Determine the [x, y] coordinate at the center of the cell enclosing the given text.  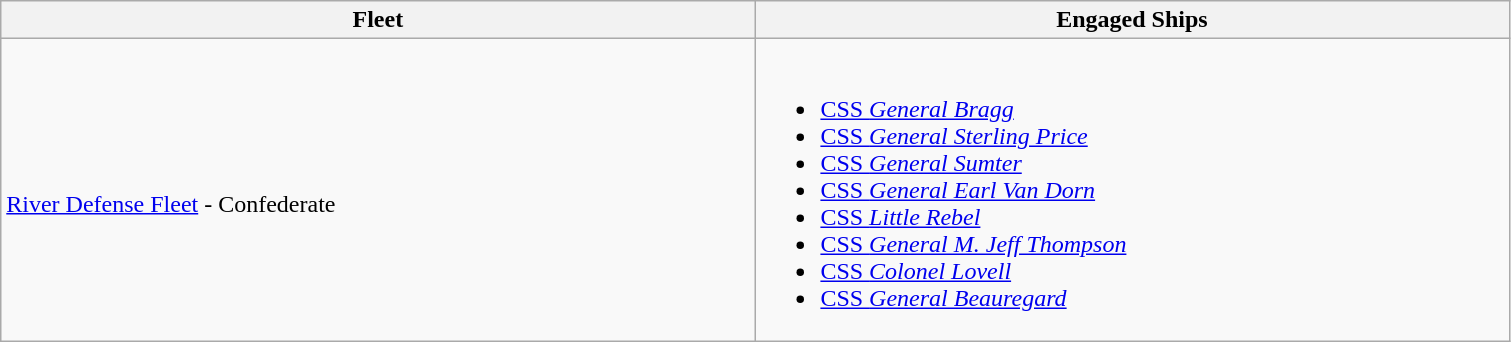
River Defense Fleet - Confederate [378, 190]
Engaged Ships [1132, 20]
Fleet [378, 20]
